Identify which cell holds the provided text, then report its [x, y] central coordinate. 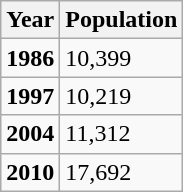
10,219 [122, 96]
2010 [30, 172]
2004 [30, 134]
1986 [30, 58]
10,399 [122, 58]
17,692 [122, 172]
Year [30, 20]
11,312 [122, 134]
Population [122, 20]
1997 [30, 96]
